Scan for the cell matching the given text and deliver its (x, y) coordinate at center. 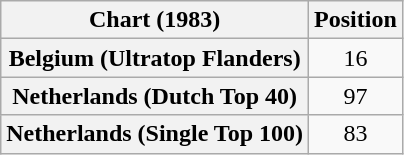
16 (356, 58)
Netherlands (Dutch Top 40) (155, 96)
Belgium (Ultratop Flanders) (155, 58)
83 (356, 134)
Chart (1983) (155, 20)
Position (356, 20)
97 (356, 96)
Netherlands (Single Top 100) (155, 134)
